For the text-containing cell, return its midpoint in [x, y] coordinate format. 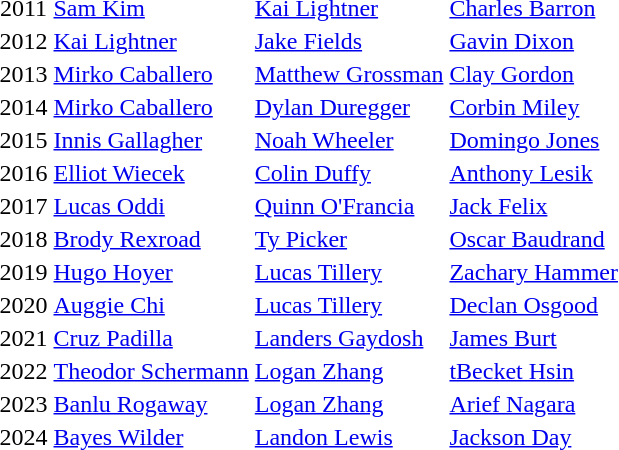
Brody Rexroad [151, 239]
Quinn O'Francia [349, 206]
Lucas Oddi [151, 206]
Kai Lightner [151, 41]
Auggie Chi [151, 305]
Jake Fields [349, 41]
Colin Duffy [349, 173]
Noah Wheeler [349, 140]
Banlu Rogaway [151, 404]
Theodor Schermann [151, 371]
Hugo Hoyer [151, 272]
Landers Gaydosh [349, 338]
Innis Gallagher [151, 140]
Ty Picker [349, 239]
Cruz Padilla [151, 338]
Elliot Wiecek [151, 173]
Dylan Duregger [349, 107]
Matthew Grossman [349, 74]
